Return (x, y) of the center of cell containing provided text 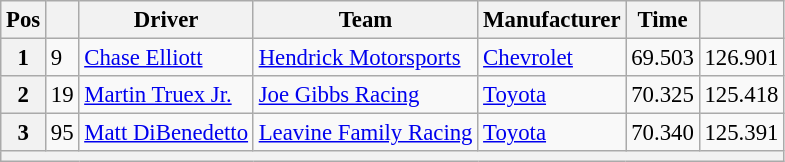
Team (365, 20)
95 (62, 133)
Matt DiBenedetto (166, 133)
3 (24, 133)
Time (662, 20)
69.503 (662, 58)
126.901 (742, 58)
70.340 (662, 133)
Manufacturer (552, 20)
Martin Truex Jr. (166, 95)
Joe Gibbs Racing (365, 95)
70.325 (662, 95)
Hendrick Motorsports (365, 58)
125.391 (742, 133)
2 (24, 95)
Leavine Family Racing (365, 133)
Chase Elliott (166, 58)
19 (62, 95)
Pos (24, 20)
125.418 (742, 95)
Chevrolet (552, 58)
1 (24, 58)
9 (62, 58)
Driver (166, 20)
